Capture the cell that displays the provided text and extract its (X, Y) central coordinate. 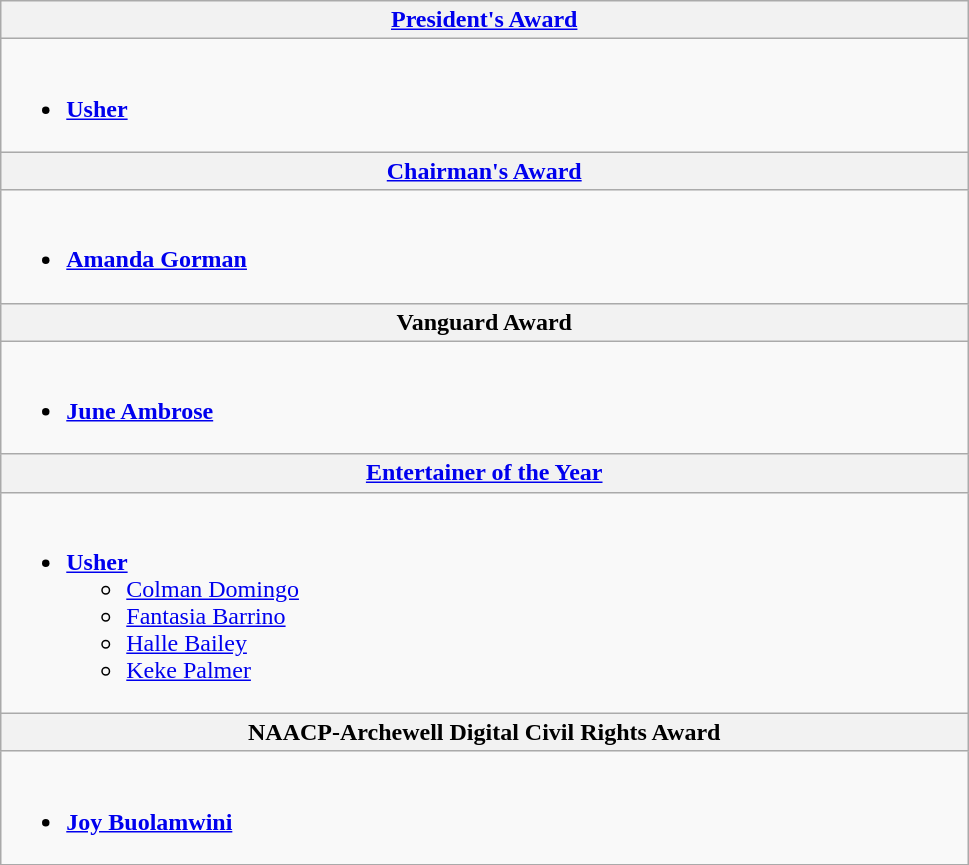
Usher (484, 96)
Joy Buolamwini (484, 808)
Entertainer of the Year (484, 473)
President's Award (484, 20)
Amanda Gorman (484, 246)
UsherColman DomingoFantasia BarrinoHalle BaileyKeke Palmer (484, 602)
Chairman's Award (484, 171)
Vanguard Award (484, 322)
NAACP-Archewell Digital Civil Rights Award (484, 732)
June Ambrose (484, 398)
